Output the [x, y] coordinate of the center of the cell containing the given text.  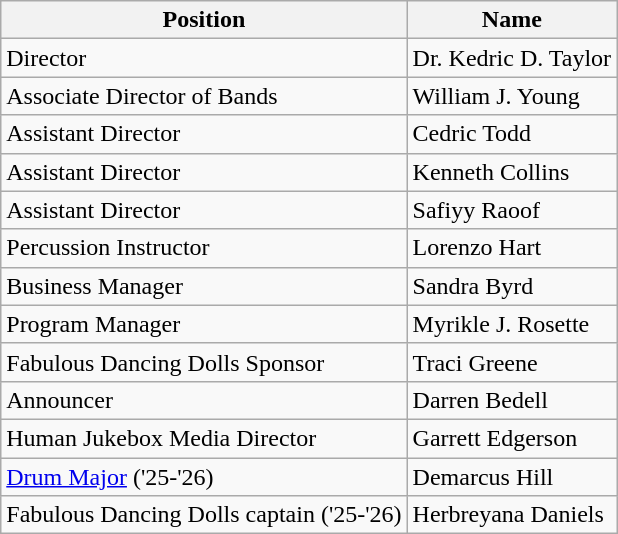
Human Jukebox Media Director [204, 438]
Kenneth Collins [512, 172]
Percussion Instructor [204, 248]
Lorenzo Hart [512, 248]
Garrett Edgerson [512, 438]
Traci Greene [512, 362]
Safiyy Raoof [512, 210]
Darren Bedell [512, 400]
Myrikle J. Rosette [512, 324]
Fabulous Dancing Dolls Sponsor [204, 362]
Fabulous Dancing Dolls captain ('25-'26) [204, 515]
Position [204, 20]
Herbreyana Daniels [512, 515]
Associate Director of Bands [204, 96]
Dr. Kedric D. Taylor [512, 58]
Business Manager [204, 286]
Director [204, 58]
Demarcus Hill [512, 477]
Cedric Todd [512, 134]
Announcer [204, 400]
Drum Major ('25-'26) [204, 477]
Name [512, 20]
Program Manager [204, 324]
William J. Young [512, 96]
Sandra Byrd [512, 286]
